Extract the [x, y] coordinate from the center of the cell holding the provided text.  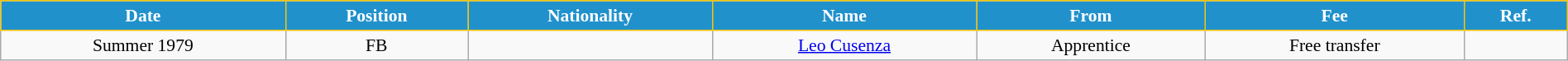
FB [377, 45]
From [1090, 16]
Ref. [1515, 16]
Position [377, 16]
Apprentice [1090, 45]
Date [143, 16]
Summer 1979 [143, 45]
Nationality [590, 16]
Leo Cusenza [844, 45]
Free transfer [1335, 45]
Fee [1335, 16]
Name [844, 16]
